Find where the given text appears and provide that cell's center as [X, Y] coordinate. 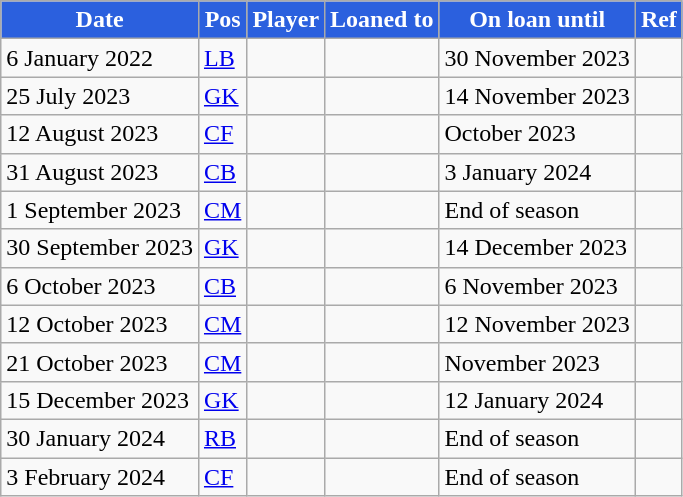
Pos [222, 20]
1 September 2023 [100, 210]
14 December 2023 [537, 248]
6 October 2023 [100, 286]
12 August 2023 [100, 134]
12 January 2024 [537, 400]
12 November 2023 [537, 324]
LB [222, 58]
6 November 2023 [537, 286]
On loan until [537, 20]
3 January 2024 [537, 172]
25 July 2023 [100, 96]
Loaned to [382, 20]
21 October 2023 [100, 362]
Date [100, 20]
October 2023 [537, 134]
15 December 2023 [100, 400]
30 November 2023 [537, 58]
Player [286, 20]
30 January 2024 [100, 438]
6 January 2022 [100, 58]
3 February 2024 [100, 477]
November 2023 [537, 362]
12 October 2023 [100, 324]
RB [222, 438]
Ref [658, 20]
30 September 2023 [100, 248]
31 August 2023 [100, 172]
14 November 2023 [537, 96]
